Determine the [x, y] coordinate at the center of the cell enclosing the given text.  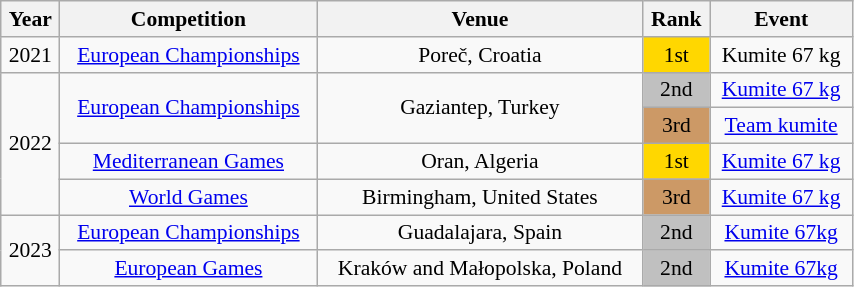
2022 [30, 143]
2021 [30, 55]
Team kumite [782, 126]
Rank [676, 19]
Guadalajara, Spain [480, 233]
European Games [188, 269]
Birmingham, United States [480, 197]
Oran, Algeria [480, 162]
Competition [188, 19]
2023 [30, 250]
Mediterranean Games [188, 162]
Event [782, 19]
Year [30, 19]
Gaziantep, Turkey [480, 108]
Venue [480, 19]
World Games [188, 197]
Kraków and Małopolska, Poland [480, 269]
Poreč, Croatia [480, 55]
